Extract the [x, y] coordinate from the center of the cell holding the provided text.  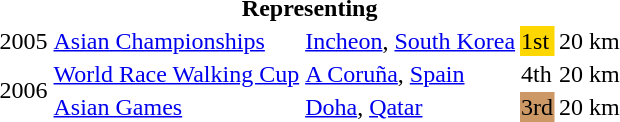
Asian Championships [176, 41]
4th [538, 74]
3rd [538, 107]
Incheon, South Korea [410, 41]
A Coruña, Spain [410, 74]
Doha, Qatar [410, 107]
1st [538, 41]
World Race Walking Cup [176, 74]
Asian Games [176, 107]
